Pinpoint the cell where the given text exists, returning its (x, y) midpoint coordinate. 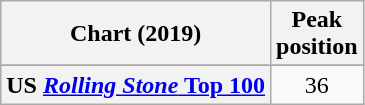
36 (317, 85)
Chart (2019) (136, 34)
US Rolling Stone Top 100 (136, 85)
Peakposition (317, 34)
